Scan for the cell matching the given text and deliver its (X, Y) coordinate at center. 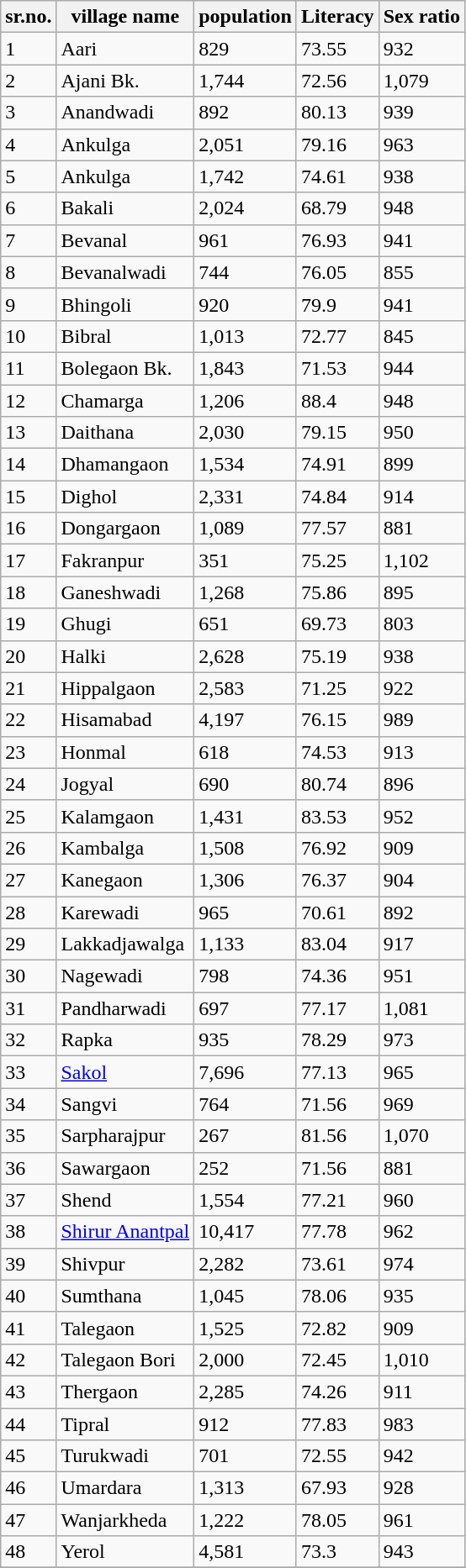
30 (29, 976)
67.93 (337, 1488)
76.15 (337, 720)
77.17 (337, 1008)
25 (29, 816)
1,045 (246, 1296)
32 (29, 1040)
928 (421, 1488)
28 (29, 912)
803 (421, 624)
932 (421, 49)
40 (29, 1296)
1,843 (246, 368)
Wanjarkheda (125, 1520)
23 (29, 752)
Talegaon Bori (125, 1360)
922 (421, 688)
Dighol (125, 497)
Dongargaon (125, 529)
10 (29, 336)
960 (421, 1200)
68.79 (337, 208)
24 (29, 784)
1,089 (246, 529)
895 (421, 592)
17 (29, 560)
12 (29, 401)
Umardara (125, 1488)
798 (246, 976)
951 (421, 976)
2,000 (246, 1360)
1,081 (421, 1008)
7 (29, 240)
Literacy (337, 17)
974 (421, 1264)
911 (421, 1392)
Shirur Anantpal (125, 1232)
76.05 (337, 272)
35 (29, 1136)
943 (421, 1552)
690 (246, 784)
16 (29, 529)
899 (421, 465)
1 (29, 49)
983 (421, 1424)
1,010 (421, 1360)
Talegaon (125, 1328)
Hippalgaon (125, 688)
10,417 (246, 1232)
Shivpur (125, 1264)
Hisamabad (125, 720)
1,268 (246, 592)
Kanegaon (125, 880)
77.21 (337, 1200)
78.29 (337, 1040)
Chamarga (125, 401)
39 (29, 1264)
sr.no. (29, 17)
Thergaon (125, 1392)
912 (246, 1424)
963 (421, 145)
20 (29, 656)
75.25 (337, 560)
Anandwadi (125, 113)
651 (246, 624)
population (246, 17)
Halki (125, 656)
75.19 (337, 656)
14 (29, 465)
4,197 (246, 720)
36 (29, 1168)
4,581 (246, 1552)
15 (29, 497)
80.74 (337, 784)
Ajani Bk. (125, 81)
Sawargaon (125, 1168)
2,024 (246, 208)
4 (29, 145)
1,554 (246, 1200)
77.78 (337, 1232)
Sakol (125, 1072)
48 (29, 1552)
Rapka (125, 1040)
78.05 (337, 1520)
1,742 (246, 176)
618 (246, 752)
83.04 (337, 944)
72.55 (337, 1456)
Jogyal (125, 784)
1,525 (246, 1328)
952 (421, 816)
7,696 (246, 1072)
2,051 (246, 145)
74.26 (337, 1392)
950 (421, 433)
13 (29, 433)
252 (246, 1168)
764 (246, 1104)
74.91 (337, 465)
71.25 (337, 688)
78.06 (337, 1296)
697 (246, 1008)
Bhingoli (125, 304)
1,079 (421, 81)
855 (421, 272)
Tipral (125, 1424)
1,431 (246, 816)
1,206 (246, 401)
1,744 (246, 81)
2,628 (246, 656)
Shend (125, 1200)
701 (246, 1456)
Ganeshwadi (125, 592)
79.9 (337, 304)
1,102 (421, 560)
72.82 (337, 1328)
Turukwadi (125, 1456)
22 (29, 720)
47 (29, 1520)
2,030 (246, 433)
26 (29, 848)
18 (29, 592)
74.61 (337, 176)
913 (421, 752)
34 (29, 1104)
1,133 (246, 944)
31 (29, 1008)
79.15 (337, 433)
72.56 (337, 81)
79.16 (337, 145)
973 (421, 1040)
1,313 (246, 1488)
Honmal (125, 752)
939 (421, 113)
5 (29, 176)
76.93 (337, 240)
70.61 (337, 912)
2 (29, 81)
Sex ratio (421, 17)
Daithana (125, 433)
917 (421, 944)
41 (29, 1328)
74.84 (337, 497)
29 (29, 944)
village name (125, 17)
Sumthana (125, 1296)
1,534 (246, 465)
2,285 (246, 1392)
33 (29, 1072)
88.4 (337, 401)
920 (246, 304)
76.37 (337, 880)
80.13 (337, 113)
2,282 (246, 1264)
19 (29, 624)
Nagewadi (125, 976)
2,583 (246, 688)
Karewadi (125, 912)
76.92 (337, 848)
1,306 (246, 880)
8 (29, 272)
Kalamgaon (125, 816)
1,508 (246, 848)
83.53 (337, 816)
Bolegaon Bk. (125, 368)
3 (29, 113)
81.56 (337, 1136)
Bibral (125, 336)
9 (29, 304)
Ghugi (125, 624)
21 (29, 688)
73.3 (337, 1552)
989 (421, 720)
11 (29, 368)
72.77 (337, 336)
73.55 (337, 49)
77.57 (337, 529)
Bevanal (125, 240)
1,222 (246, 1520)
Yerol (125, 1552)
896 (421, 784)
962 (421, 1232)
73.61 (337, 1264)
744 (246, 272)
1,070 (421, 1136)
351 (246, 560)
Bevanalwadi (125, 272)
Kambalga (125, 848)
Bakali (125, 208)
Aari (125, 49)
74.36 (337, 976)
1,013 (246, 336)
Pandharwadi (125, 1008)
72.45 (337, 1360)
267 (246, 1136)
Sangvi (125, 1104)
69.73 (337, 624)
45 (29, 1456)
904 (421, 880)
944 (421, 368)
43 (29, 1392)
42 (29, 1360)
27 (29, 880)
44 (29, 1424)
38 (29, 1232)
46 (29, 1488)
74.53 (337, 752)
6 (29, 208)
942 (421, 1456)
914 (421, 497)
Lakkadjawalga (125, 944)
969 (421, 1104)
845 (421, 336)
2,331 (246, 497)
71.53 (337, 368)
37 (29, 1200)
829 (246, 49)
Fakranpur (125, 560)
77.83 (337, 1424)
77.13 (337, 1072)
Sarpharajpur (125, 1136)
75.86 (337, 592)
Dhamangaon (125, 465)
